From the cell containing the given text, extract its center point as [x, y] coordinate. 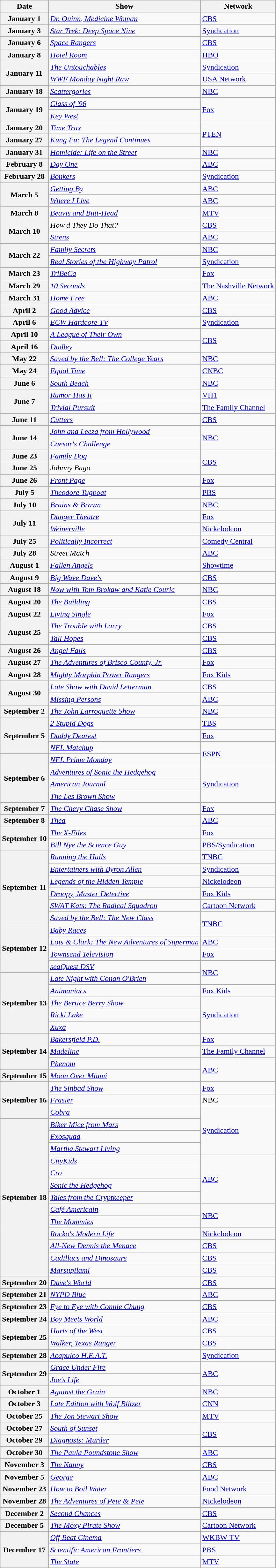
Late Edition with Wolf Blitzer [124, 1404]
September 24 [24, 1319]
January 31 [24, 152]
Bill Nye the Science Guy [124, 845]
Beavis and Butt-Head [124, 213]
Weinerville [124, 529]
Street Match [124, 553]
Running the Halls [124, 857]
August 30 [24, 693]
Getting By [124, 189]
October 29 [24, 1440]
Caesar's Challenge [124, 444]
The Adventures of Brisco County, Jr. [124, 663]
Big Wave Dave's [124, 578]
The Paula Poundstone Show [124, 1452]
Lois & Clark: The New Adventures of Superman [124, 942]
Second Chances [124, 1513]
May 22 [24, 359]
Harts of the West [124, 1331]
November 28 [24, 1501]
June 25 [24, 468]
Diagnosis: Murder [124, 1440]
August 20 [24, 602]
January 20 [24, 128]
NYPD Blue [124, 1294]
Adventures of Sonic the Hedgehog [124, 772]
June 14 [24, 438]
Café Americain [124, 1209]
January 11 [24, 73]
Food Network [238, 1489]
Against the Grain [124, 1392]
April 16 [24, 346]
September 5 [24, 735]
How to Boil Water [124, 1489]
August 25 [24, 632]
Front Page [124, 480]
USA Network [238, 79]
Animaniacs [124, 991]
September 28 [24, 1355]
Class of '96 [124, 103]
Scattergories [124, 91]
2 Stupid Dogs [124, 723]
October 25 [24, 1416]
How'd They Do That? [124, 225]
September 16 [24, 1100]
A League of Their Own [124, 334]
Ricki Lake [124, 1015]
January 18 [24, 91]
Townsend Television [124, 954]
September 2 [24, 711]
Home Free [124, 298]
August 28 [24, 675]
HBO [238, 55]
Family Dog [124, 456]
Brains & Brawn [124, 504]
November 3 [24, 1465]
Acapulco H.E.A.T. [124, 1355]
Theodore Tugboat [124, 492]
The Trouble with Larry [124, 626]
Phenom [124, 1064]
September 11 [24, 887]
July 28 [24, 553]
July 25 [24, 541]
TriBeCa [124, 274]
VH1 [238, 395]
The X-Files [124, 833]
Joe's Life [124, 1380]
All-New Dennis the Menace [124, 1246]
Cro [124, 1173]
Tall Hopes [124, 638]
December 5 [24, 1526]
Xuxa [124, 1027]
March 31 [24, 298]
Exosquad [124, 1137]
10 Seconds [124, 286]
Johnny Bago [124, 468]
The Jon Stewart Show [124, 1416]
Cadillacs and Dinosaurs [124, 1258]
September 13 [24, 1003]
The Untouchables [124, 67]
Cobra [124, 1112]
November 5 [24, 1477]
May 24 [24, 371]
Moon Over Miami [124, 1076]
The Chevy Chase Show [124, 808]
Daddy Dearest [124, 735]
Where I Live [124, 201]
Entertainers with Byron Allen [124, 869]
March 23 [24, 274]
Eye to Eye with Connie Chung [124, 1307]
January 1 [24, 19]
Dr. Quinn, Medicine Woman [124, 19]
October 27 [24, 1428]
January 27 [24, 140]
Tales from the Cryptkeeper [124, 1197]
December 17 [24, 1550]
The Mommies [124, 1222]
CNBC [238, 371]
Homicide: Life on the Street [124, 152]
American Journal [124, 784]
NFL Prime Monday [124, 760]
Danger Theatre [124, 517]
September 6 [24, 778]
Angel Falls [124, 650]
Bakersfield P.D. [124, 1039]
Comedy Central [238, 541]
Equal Time [124, 371]
Grace Under Fire [124, 1367]
NFL Matchup [124, 748]
Date [24, 6]
Late Night with Conan O'Brien [124, 979]
Kung Fu: The Legend Continues [124, 140]
Now with Tom Brokaw and Katie Couric [124, 590]
Space Rangers [124, 43]
March 22 [24, 255]
Cutters [124, 420]
Thea [124, 821]
March 29 [24, 286]
October 30 [24, 1452]
February 28 [24, 177]
September 25 [24, 1337]
June 7 [24, 401]
seaQuest DSV [124, 966]
January 6 [24, 43]
Marsupilami [124, 1270]
December 2 [24, 1513]
The Sinbad Show [124, 1088]
Time Trax [124, 128]
Walker, Texas Ranger [124, 1343]
August 27 [24, 663]
July 5 [24, 492]
Dave's World [124, 1282]
September 12 [24, 948]
Martha Stewart Living [124, 1149]
ECW Hardcore TV [124, 322]
Fallen Angels [124, 565]
Real Stories of the Highway Patrol [124, 261]
Boy Meets World [124, 1319]
The Nashville Network [238, 286]
The John Larroquette Show [124, 711]
Key West [124, 116]
April 2 [24, 310]
Legends of the Hidden Temple [124, 881]
Sirens [124, 237]
Saved by the Bell: The College Years [124, 359]
Day One [124, 164]
Politically Incorrect [124, 541]
Frasier [124, 1100]
August 1 [24, 565]
Late Show with David Letterman [124, 687]
Droopy, Master Detective [124, 893]
Biker Mice from Mars [124, 1124]
Good Advice [124, 310]
Living Single [124, 614]
SWAT Kats: The Radical Squadron [124, 905]
John and Leeza from Hollywood [124, 432]
South of Sunset [124, 1428]
George [124, 1477]
PTEN [238, 134]
Rocko's Modern Life [124, 1234]
Dudley [124, 346]
Madeline [124, 1051]
WWF Monday Night Raw [124, 79]
Rumor Has It [124, 395]
September 20 [24, 1282]
August 22 [24, 614]
Missing Persons [124, 699]
Saved by the Bell: The New Class [124, 918]
TBS [238, 723]
Bonkers [124, 177]
March 5 [24, 195]
Network [238, 6]
Star Trek: Deep Space Nine [124, 31]
CityKids [124, 1161]
September 7 [24, 808]
Hotel Room [124, 55]
Off Beat Cinema [124, 1538]
February 8 [24, 164]
South Beach [124, 383]
June 11 [24, 420]
July 10 [24, 504]
Baby Races [124, 930]
August 18 [24, 590]
Trivial Pursuit [124, 407]
September 10 [24, 839]
The State [124, 1562]
October 3 [24, 1404]
Showtime [238, 565]
October 1 [24, 1392]
March 10 [24, 231]
January 3 [24, 31]
The Bertice Berry Show [124, 1003]
April 10 [24, 334]
August 26 [24, 650]
January 19 [24, 110]
September 14 [24, 1051]
September 23 [24, 1307]
Show [124, 6]
June 23 [24, 456]
March 8 [24, 213]
September 15 [24, 1076]
CNN [238, 1404]
November 23 [24, 1489]
September 8 [24, 821]
April 6 [24, 322]
The Building [124, 602]
The Moxy Pirate Show [124, 1526]
January 8 [24, 55]
June 26 [24, 480]
The Les Brown Show [124, 796]
June 6 [24, 383]
The Nanny [124, 1465]
September 29 [24, 1374]
Mighty Morphin Power Rangers [124, 675]
Family Secrets [124, 249]
September 21 [24, 1294]
Sonic the Hedgehog [124, 1185]
PBS/Syndication [238, 845]
The Adventures of Pete & Pete [124, 1501]
Scientific American Frontiers [124, 1550]
ESPN [238, 754]
July 11 [24, 523]
WKBW-TV [238, 1538]
September 18 [24, 1197]
August 9 [24, 578]
